Provide the (x, y) coordinate of the cell's center where the given text is located.  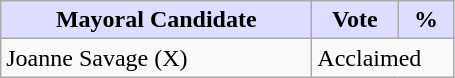
% (426, 20)
Vote (355, 20)
Acclaimed (383, 58)
Mayoral Candidate (156, 20)
Joanne Savage (X) (156, 58)
